Pinpoint the cell where the given text exists, returning its [X, Y] midpoint coordinate. 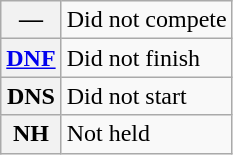
DNF [31, 58]
Did not compete [146, 20]
Did not finish [146, 58]
DNS [31, 96]
Did not start [146, 96]
NH [31, 134]
Not held [146, 134]
— [31, 20]
